Provide the (X, Y) coordinate of the cell's center where the given text is located.  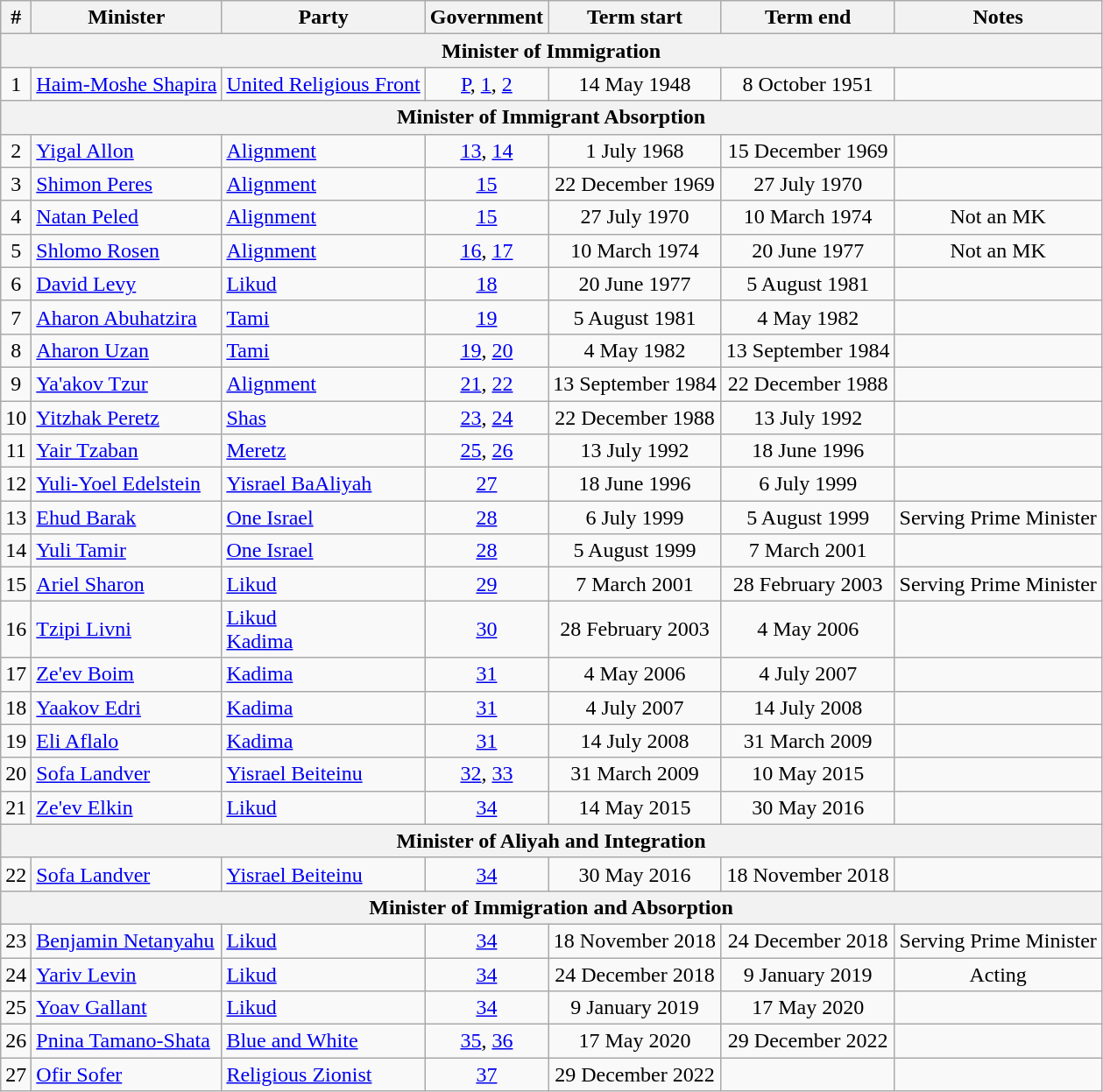
29 (486, 584)
Yair Tzaban (126, 451)
14 May 1948 (635, 84)
Natan Peled (126, 217)
Party (323, 18)
15 December 1969 (808, 151)
1 July 1968 (635, 151)
14 May 2015 (635, 807)
14 (16, 551)
LikudKadima (323, 629)
Yuli Tamir (126, 551)
Shlomo Rosen (126, 250)
5 (16, 250)
Minister (126, 18)
8 (16, 350)
23 (16, 941)
35, 36 (486, 1041)
10 May 2015 (808, 774)
2 (16, 151)
26 (16, 1041)
25 (16, 1008)
Ofir Sofer (126, 1074)
Haim-Moshe Shapira (126, 84)
1 (16, 84)
23, 24 (486, 418)
Tzipi Livni (126, 629)
21 (16, 807)
Yariv Levin (126, 975)
Religious Zionist (323, 1074)
Yuli-Yoel Edelstein (126, 484)
Yaakov Edri (126, 708)
P, 1, 2 (486, 84)
21, 22 (486, 384)
Yisrael BaAliyah (323, 484)
25, 26 (486, 451)
6 (16, 284)
4 (16, 217)
32, 33 (486, 774)
11 (16, 451)
Yigal Allon (126, 151)
7 (16, 317)
Ariel Sharon (126, 584)
Pnina Tamano-Shata (126, 1041)
Yoav Gallant (126, 1008)
3 (16, 184)
16, 17 (486, 250)
Acting (998, 975)
Minister of Immigration and Absorption (552, 907)
Ehud Barak (126, 518)
Aharon Abuhatzira (126, 317)
Blue and White (323, 1041)
Government (486, 18)
13 (16, 518)
Minister of Aliyah and Integration (552, 841)
10 (16, 418)
Term start (635, 18)
Aharon Uzan (126, 350)
16 (16, 629)
Shimon Peres (126, 184)
Minister of Immigration (552, 51)
Meretz (323, 451)
Ya'akov Tzur (126, 384)
Notes (998, 18)
Ze'ev Boim (126, 674)
Yitzhak Peretz (126, 418)
Eli Aflalo (126, 741)
Term end (808, 18)
United Religious Front (323, 84)
13, 14 (486, 151)
Shas (323, 418)
37 (486, 1074)
30 (486, 629)
Minister of Immigrant Absorption (552, 117)
9 (16, 384)
8 October 1951 (808, 84)
22 (16, 874)
12 (16, 484)
19, 20 (486, 350)
# (16, 18)
Ze'ev Elkin (126, 807)
17 (16, 674)
22 December 1969 (635, 184)
20 (16, 774)
24 (16, 975)
Benjamin Netanyahu (126, 941)
David Levy (126, 284)
